Output the [X, Y] coordinate of the center of the cell containing the given text.  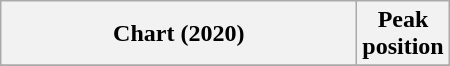
Chart (2020) [179, 34]
Peakposition [403, 34]
